Determine the (x, y) coordinate at the center of the cell enclosing the given text.  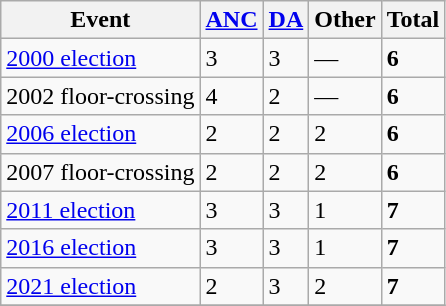
Total (413, 20)
2000 election (100, 58)
2007 floor-crossing (100, 172)
Other (345, 20)
DA (286, 20)
2016 election (100, 248)
4 (232, 96)
ANC (232, 20)
2002 floor-crossing (100, 96)
2021 election (100, 286)
2011 election (100, 210)
2006 election (100, 134)
Event (100, 20)
